Extract the [X, Y] coordinate from the center of the cell holding the provided text.  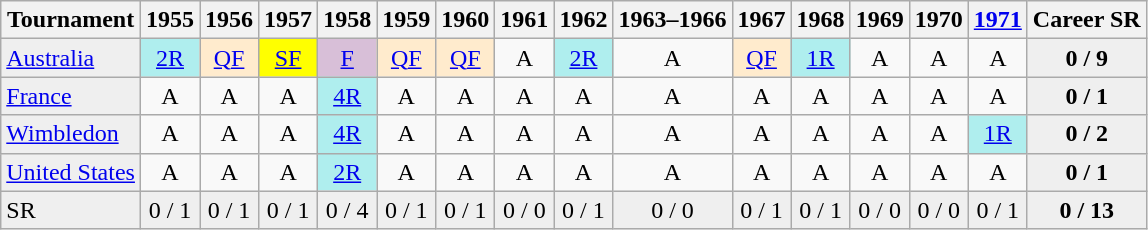
France [71, 96]
1958 [348, 20]
Tournament [71, 20]
1968 [820, 20]
1967 [762, 20]
SR [71, 210]
1963–1966 [672, 20]
1955 [170, 20]
SF [288, 58]
1969 [880, 20]
1956 [230, 20]
1970 [938, 20]
0 / 13 [1086, 210]
0 / 9 [1086, 58]
United States [71, 172]
Wimbledon [71, 134]
1957 [288, 20]
Career SR [1086, 20]
0 / 2 [1086, 134]
F [348, 58]
1960 [466, 20]
1962 [584, 20]
0 / 4 [348, 210]
1971 [998, 20]
1959 [406, 20]
Australia [71, 58]
1961 [524, 20]
